Determine the (x, y) coordinate at the center of the cell enclosing the given text.  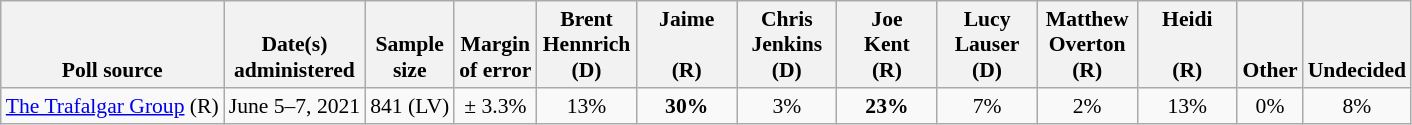
ChrisJenkins(D) (787, 44)
23% (887, 106)
841 (LV) (410, 106)
Undecided (1357, 44)
JoeKent(R) (887, 44)
2% (1087, 106)
3% (787, 106)
MatthewOverton(R) (1087, 44)
BrentHennrich(D) (586, 44)
Date(s)administered (294, 44)
7% (987, 106)
June 5–7, 2021 (294, 106)
Heidi(R) (1187, 44)
8% (1357, 106)
± 3.3% (495, 106)
30% (687, 106)
0% (1270, 106)
Poll source (112, 44)
LucyLauser(D) (987, 44)
Jaime(R) (687, 44)
The Trafalgar Group (R) (112, 106)
Other (1270, 44)
Marginof error (495, 44)
Samplesize (410, 44)
